Locate the cell with the specified text and output its (X, Y) center coordinate. 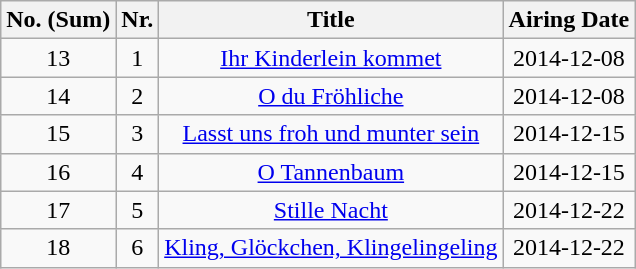
Nr. (138, 20)
3 (138, 134)
5 (138, 210)
6 (138, 248)
18 (58, 248)
17 (58, 210)
Stille Nacht (331, 210)
1 (138, 58)
O du Fröhliche (331, 96)
No. (Sum) (58, 20)
13 (58, 58)
Title (331, 20)
Kling, Glöckchen, Klingelingeling (331, 248)
Ihr Kinderlein kommet (331, 58)
Lasst uns froh und munter sein (331, 134)
15 (58, 134)
O Tannenbaum (331, 172)
2 (138, 96)
16 (58, 172)
14 (58, 96)
Airing Date (569, 20)
4 (138, 172)
